Extract the (x, y) coordinate from the center of the cell holding the provided text.  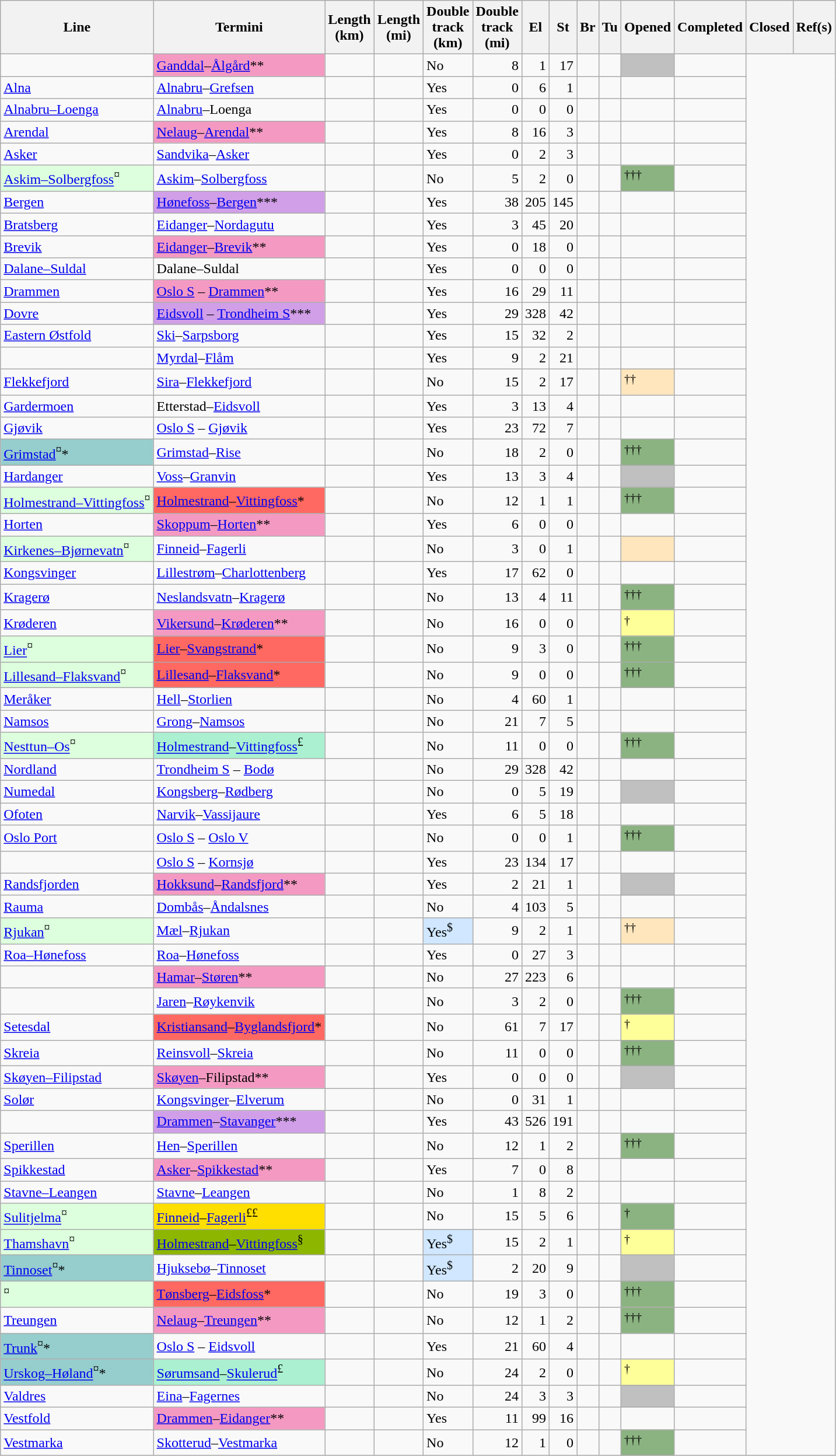
Thamshavn¤ (77, 1242)
Dovre (77, 313)
Kongsvinger (77, 573)
Grimstad–Rise (239, 453)
Grimstad¤* (77, 453)
Lillesand–Flaksvand¤ (77, 675)
Treungen (77, 1320)
Valdres (77, 1396)
Termini (239, 27)
38 (497, 202)
Holmestrand–Vittingfoss§ (239, 1242)
Mæl–Rjukan (239, 931)
Oslo S – Oslo V (239, 838)
Lier¤ (77, 649)
Solør (77, 1099)
Sandvika–Asker (239, 154)
Drammen (77, 291)
Askim–Solbergfoss¤ (77, 179)
Krøderen (77, 623)
Skreia (77, 1053)
Grong–Namsos (239, 721)
72 (536, 428)
Trondheim S – Bodø (239, 770)
Vestfold (77, 1419)
103 (536, 906)
Kongsvinger–Elverum (239, 1099)
Oslo Port (77, 838)
Ganddal–Ålgård** (239, 65)
Spikkestad (77, 1170)
Drammen–Stavanger*** (239, 1122)
Skotterud–Vestmarka (239, 1443)
Numedal (77, 792)
Vestmarka (77, 1443)
99 (536, 1419)
31 (536, 1099)
Holmestrand–Vittingfoss* (239, 501)
205 (536, 202)
Rauma (77, 906)
Eina–Fagernes (239, 1396)
Doubletrack(km) (448, 27)
¤ (77, 1294)
223 (536, 977)
Myrdal–Flåm (239, 358)
32 (536, 336)
Holmestrand–Vittingfoss¤ (77, 501)
Askim–Solbergfoss (239, 179)
Arendal (77, 132)
Hjuksebø–Tinnoset (239, 1269)
Alnabru–Grefsen (239, 88)
Sulitjelma¤ (77, 1216)
191 (562, 1122)
Ofoten (77, 814)
Etterstad–Eidsvoll (239, 406)
Hokksund–Randsfjord** (239, 884)
Kirkenes–Bjørnevatn¤ (77, 549)
43 (497, 1122)
Reinsvoll–Skreia (239, 1053)
Setesdal (77, 1027)
Neslandsvatn–Kragerø (239, 598)
Hell–Storlien (239, 699)
Sørumsand–Skulerud£ (239, 1373)
Rjukan¤ (77, 931)
Closed (769, 27)
526 (536, 1122)
Drammen–Eidanger** (239, 1419)
El (536, 27)
Narvik–Vassijaure (239, 814)
Br (588, 27)
Completed (711, 27)
Bratsberg (77, 225)
Randsfjorden (77, 884)
Skøyen–Filipstad** (239, 1077)
Kristiansand–Byglandsfjord* (239, 1027)
Hamar–Støren** (239, 977)
Oslo S – Drammen** (239, 291)
Oslo S – Kornsjø (239, 862)
Gjøvik (77, 428)
Nelaug–Arendal** (239, 132)
Ref(s) (814, 27)
Doubletrack(mi) (497, 27)
Meråker (77, 699)
Nordland (77, 770)
Skøyen–Filipstad (77, 1077)
Oslo S – Gjøvik (239, 428)
Tinnoset¤* (77, 1269)
Lillestrøm–Charlottenberg (239, 573)
Hen–Sperillen (239, 1146)
Eidsvoll – Trondheim S*** (239, 313)
Nesttun–Os¤ (77, 746)
Flekkefjord (77, 382)
Finneid–Fagerli (239, 549)
Bergen (77, 202)
Eidanger–Brevik** (239, 247)
Skoppum–Horten** (239, 525)
145 (562, 202)
Kragerø (77, 598)
Finneid–Fagerli££ (239, 1216)
Lillesand–Flaksvand* (239, 675)
Voss–Granvin (239, 476)
Length(km) (349, 27)
Kongsberg–Rødberg (239, 792)
Alna (77, 88)
Asker–Spikkestad** (239, 1170)
Namsos (77, 721)
Brevik (77, 247)
Holmestrand–Vittingfoss£ (239, 746)
Line (77, 27)
Trunk¤* (77, 1347)
Sira–Flekkefjord (239, 382)
Sperillen (77, 1146)
St (562, 27)
Opened (648, 27)
Ski–Sarpsborg (239, 336)
62 (536, 573)
134 (536, 862)
Eastern Østfold (77, 336)
Lier–Svangstrand* (239, 649)
Asker (77, 154)
Oslo S – Eidsvoll (239, 1347)
Tu (610, 27)
Hønefoss–Bergen*** (239, 202)
Dombås–Åndalsnes (239, 906)
Jaren–Røykenvik (239, 1001)
Hardanger (77, 476)
Nelaug–Treungen** (239, 1320)
45 (536, 225)
Tønsberg–Eidsfoss* (239, 1294)
61 (497, 1027)
Vikersund–Krøderen** (239, 623)
Horten (77, 525)
Urskog–Høland¤* (77, 1373)
Gardermoen (77, 406)
Eidanger–Nordagutu (239, 225)
Length(mi) (398, 27)
